Find where the given text appears and provide that cell's center as [X, Y] coordinate. 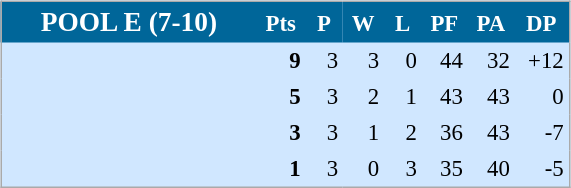
40 [490, 168]
Pts [282, 22]
35 [444, 168]
+12 [542, 60]
L [403, 22]
W [364, 22]
36 [444, 132]
POOL E (7-10) [128, 22]
P [324, 22]
-7 [542, 132]
32 [490, 60]
5 [282, 96]
PA [490, 22]
PF [444, 22]
-5 [542, 168]
DP [542, 22]
44 [444, 60]
9 [282, 60]
